Output the (x, y) coordinate of the center of the cell containing the given text.  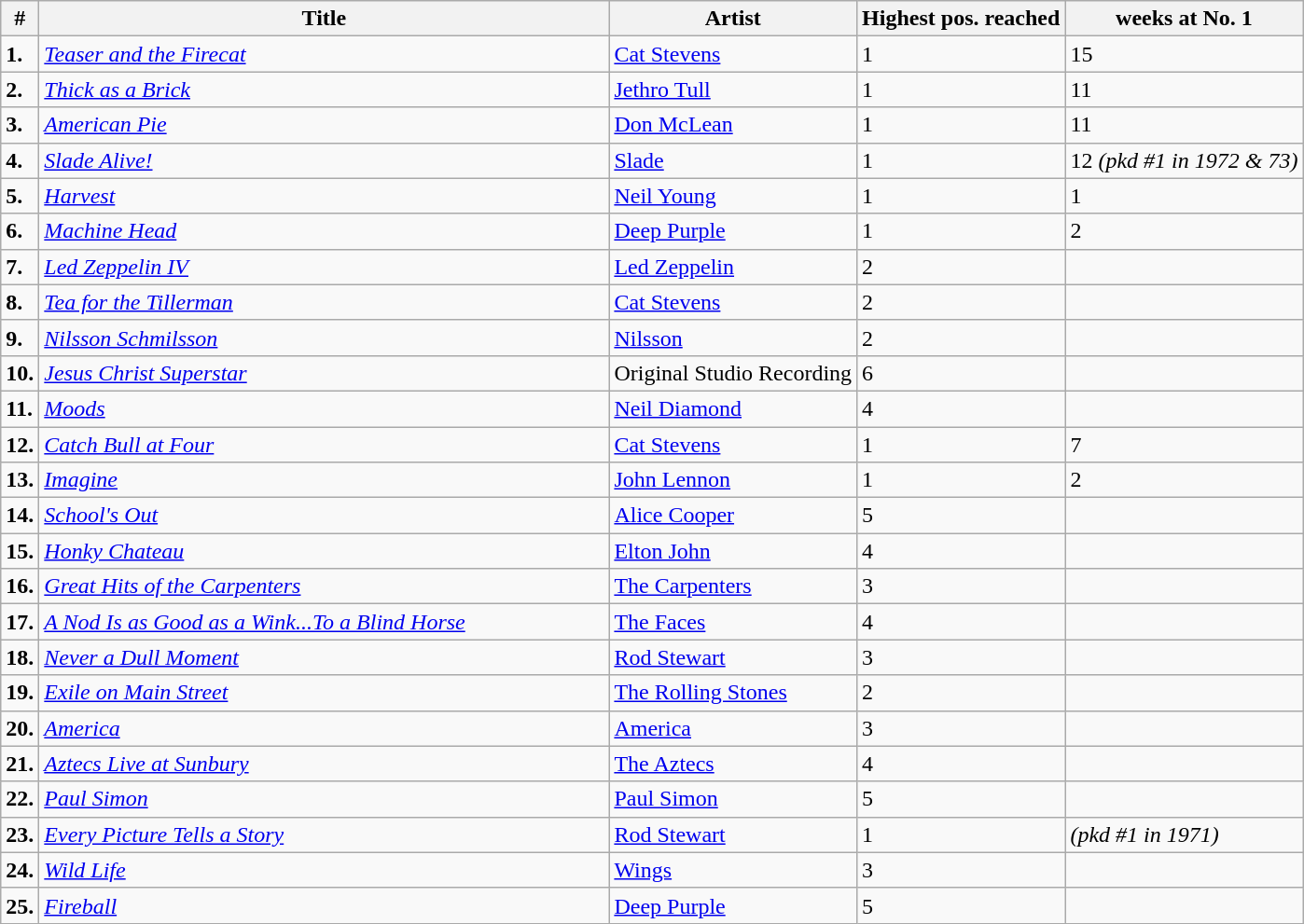
Exile on Main Street (325, 693)
2. (21, 90)
The Rolling Stones (733, 693)
Imagine (325, 480)
21. (21, 764)
16. (21, 586)
10. (21, 373)
6 (961, 373)
Slade Alive! (325, 160)
Neil Young (733, 196)
7 (1185, 445)
Neil Diamond (733, 408)
11. (21, 408)
Original Studio Recording (733, 373)
Wild Life (325, 870)
Title (325, 19)
Machine Head (325, 231)
weeks at No. 1 (1185, 19)
13. (21, 480)
15. (21, 551)
Alice Cooper (733, 516)
The Faces (733, 622)
Moods (325, 408)
Elton John (733, 551)
9. (21, 338)
Led Zeppelin IV (325, 267)
19. (21, 693)
18. (21, 657)
Highest pos. reached (961, 19)
5. (21, 196)
15 (1185, 54)
Honky Chateau (325, 551)
Led Zeppelin (733, 267)
Slade (733, 160)
6. (21, 231)
25. (21, 905)
Wings (733, 870)
17. (21, 622)
(pkd #1 in 1971) (1185, 834)
Never a Dull Moment (325, 657)
A Nod Is as Good as a Wink...To a Blind Horse (325, 622)
12. (21, 445)
Don McLean (733, 125)
Fireball (325, 905)
Every Picture Tells a Story (325, 834)
7. (21, 267)
4. (21, 160)
Teaser and the Firecat (325, 54)
8. (21, 302)
20. (21, 728)
Artist (733, 19)
14. (21, 516)
American Pie (325, 125)
Harvest (325, 196)
Nilsson (733, 338)
23. (21, 834)
# (21, 19)
Jethro Tull (733, 90)
The Aztecs (733, 764)
John Lennon (733, 480)
Nilsson Schmilsson (325, 338)
Tea for the Tillerman (325, 302)
12 (pkd #1 in 1972 & 73) (1185, 160)
Jesus Christ Superstar (325, 373)
Aztecs Live at Sunbury (325, 764)
3. (21, 125)
Thick as a Brick (325, 90)
24. (21, 870)
Great Hits of the Carpenters (325, 586)
22. (21, 799)
1. (21, 54)
School's Out (325, 516)
Catch Bull at Four (325, 445)
The Carpenters (733, 586)
